Determine the (X, Y) coordinate at the center of the cell enclosing the given text.  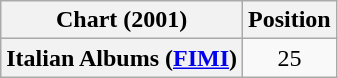
25 (290, 58)
Italian Albums (FIMI) (122, 58)
Position (290, 20)
Chart (2001) (122, 20)
